Output the [x, y] coordinate of the center of the cell containing the given text.  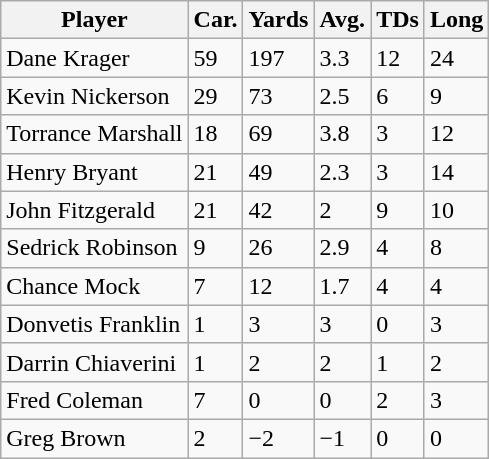
Long [456, 20]
TDs [398, 20]
2.9 [342, 248]
3.3 [342, 58]
18 [216, 134]
John Fitzgerald [94, 210]
Torrance Marshall [94, 134]
26 [278, 248]
3.8 [342, 134]
Car. [216, 20]
14 [456, 172]
49 [278, 172]
Darrin Chiaverini [94, 362]
−1 [342, 438]
Henry Bryant [94, 172]
6 [398, 96]
Donvetis Franklin [94, 324]
Greg Brown [94, 438]
2.3 [342, 172]
Yards [278, 20]
Dane Krager [94, 58]
42 [278, 210]
2.5 [342, 96]
59 [216, 58]
Kevin Nickerson [94, 96]
−2 [278, 438]
Player [94, 20]
24 [456, 58]
69 [278, 134]
1.7 [342, 286]
10 [456, 210]
Avg. [342, 20]
197 [278, 58]
8 [456, 248]
Sedrick Robinson [94, 248]
Chance Mock [94, 286]
29 [216, 96]
Fred Coleman [94, 400]
73 [278, 96]
